Return [x, y] of the center of cell containing provided text 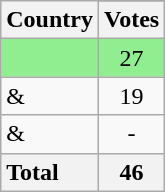
19 [131, 96]
27 [131, 58]
46 [131, 172]
Country [50, 20]
Total [50, 172]
- [131, 134]
Votes [131, 20]
